Scan for the cell matching the given text and deliver its [x, y] coordinate at center. 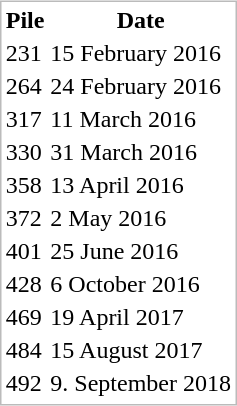
231 [25, 54]
19 April 2017 [141, 318]
15 February 2016 [141, 54]
428 [25, 285]
469 [25, 318]
2 May 2016 [141, 219]
317 [25, 120]
31 March 2016 [141, 153]
15 August 2017 [141, 351]
25 June 2016 [141, 252]
492 [25, 384]
11 March 2016 [141, 120]
264 [25, 87]
330 [25, 153]
401 [25, 252]
372 [25, 219]
6 October 2016 [141, 285]
484 [25, 351]
13 April 2016 [141, 186]
Date [141, 21]
Pile [25, 21]
9. September 2018 [141, 384]
358 [25, 186]
24 February 2016 [141, 87]
